Extract the [x, y] coordinate from the center of the cell holding the provided text.  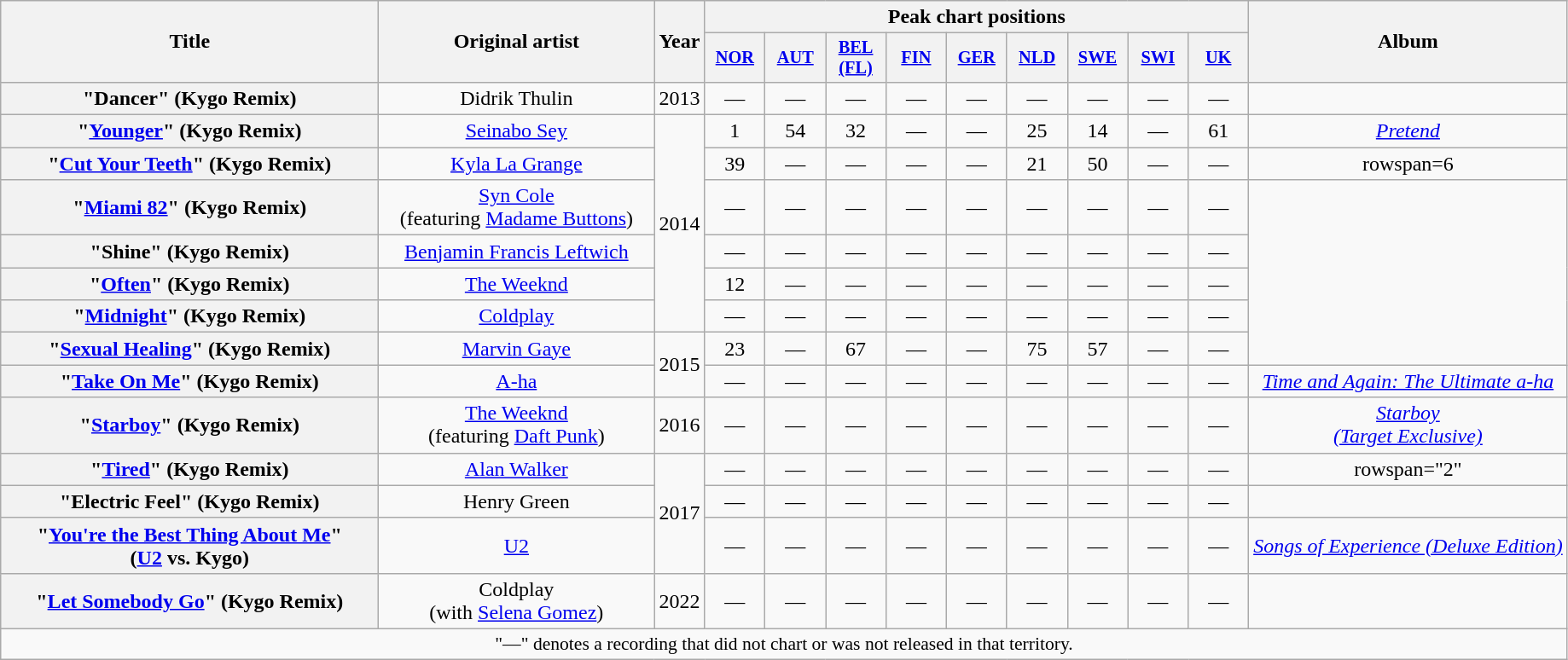
"Sexual Healing" (Kygo Remix) [189, 349]
32 [857, 131]
Time and Again: The Ultimate a-ha [1408, 381]
rowspan=6 [1408, 164]
Coldplay [517, 316]
2013 [679, 98]
GER [976, 58]
UK [1218, 58]
AUT [795, 58]
NOR [735, 58]
39 [735, 164]
2015 [679, 365]
25 [1037, 131]
67 [857, 349]
21 [1037, 164]
"Cut Your Teeth" (Kygo Remix) [189, 164]
Starboy(Target Exclusive) [1408, 425]
"—" denotes a recording that did not chart or was not released in that territory. [784, 644]
Coldplay (with Selena Gomez) [517, 600]
2014 [679, 223]
SWE [1097, 58]
Marvin Gaye [517, 349]
"Let Somebody Go" (Kygo Remix) [189, 600]
Pretend [1408, 131]
54 [795, 131]
14 [1097, 131]
SWI [1159, 58]
50 [1097, 164]
Seinabo Sey [517, 131]
Henry Green [517, 501]
Title [189, 42]
Benjamin Francis Leftwich [517, 252]
2022 [679, 600]
Didrik Thulin [517, 98]
"Shine" (Kygo Remix) [189, 252]
"Often" (Kygo Remix) [189, 284]
"Tired" (Kygo Remix) [189, 469]
"Dancer" (Kygo Remix) [189, 98]
"Electric Feel" (Kygo Remix) [189, 501]
U2 [517, 546]
75 [1037, 349]
Album [1408, 42]
"Miami 82" (Kygo Remix) [189, 208]
The Weeknd(featuring Daft Punk) [517, 425]
12 [735, 284]
"You're the Best Thing About Me"(U2 vs. Kygo) [189, 546]
Songs of Experience (Deluxe Edition) [1408, 546]
Year [679, 42]
"Midnight" (Kygo Remix) [189, 316]
61 [1218, 131]
The Weeknd [517, 284]
FIN [916, 58]
1 [735, 131]
2016 [679, 425]
Kyla La Grange [517, 164]
Peak chart positions [977, 17]
23 [735, 349]
"Take On Me" (Kygo Remix) [189, 381]
2017 [679, 513]
NLD [1037, 58]
57 [1097, 349]
Alan Walker [517, 469]
"Starboy" (Kygo Remix) [189, 425]
Original artist [517, 42]
BEL(FL) [857, 58]
A-ha [517, 381]
rowspan="2" [1408, 469]
Syn Cole(featuring Madame Buttons) [517, 208]
"Younger" (Kygo Remix) [189, 131]
